Find where the given text appears and provide that cell's center as [x, y] coordinate. 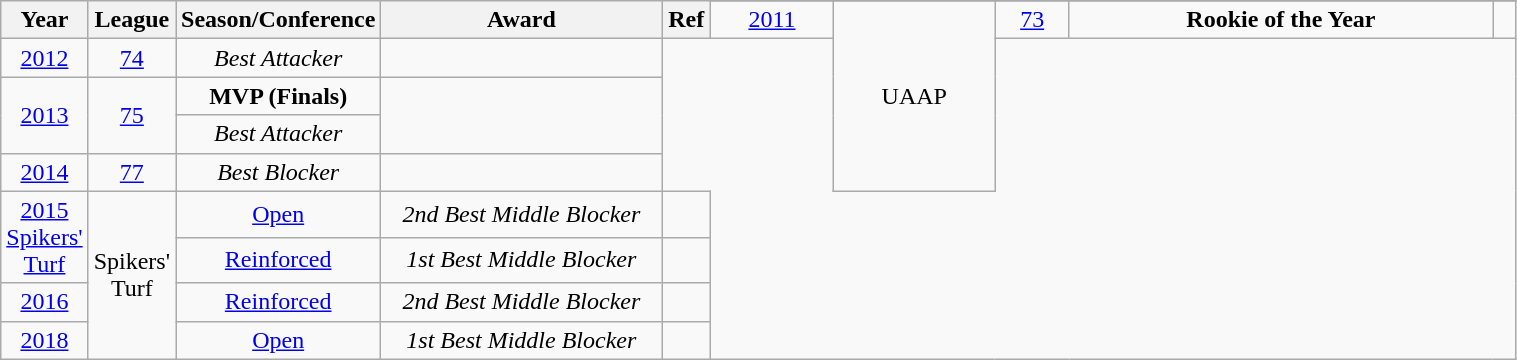
UAAP [914, 96]
2013 [44, 115]
2012 [44, 58]
Spikers' Turf [132, 275]
MVP (Finals) [278, 96]
2016 [44, 302]
Season/Conference [278, 20]
Year [44, 20]
73 [1032, 20]
Award [522, 20]
2011 [772, 20]
League [132, 20]
74 [132, 58]
Best Blocker [278, 172]
Ref [686, 20]
75 [132, 115]
2018 [44, 340]
77 [132, 172]
2015 Spikers' Turf [44, 237]
2014 [44, 172]
Rookie of the Year [1280, 20]
